Extract the [x, y] coordinate from the center of the cell holding the provided text.  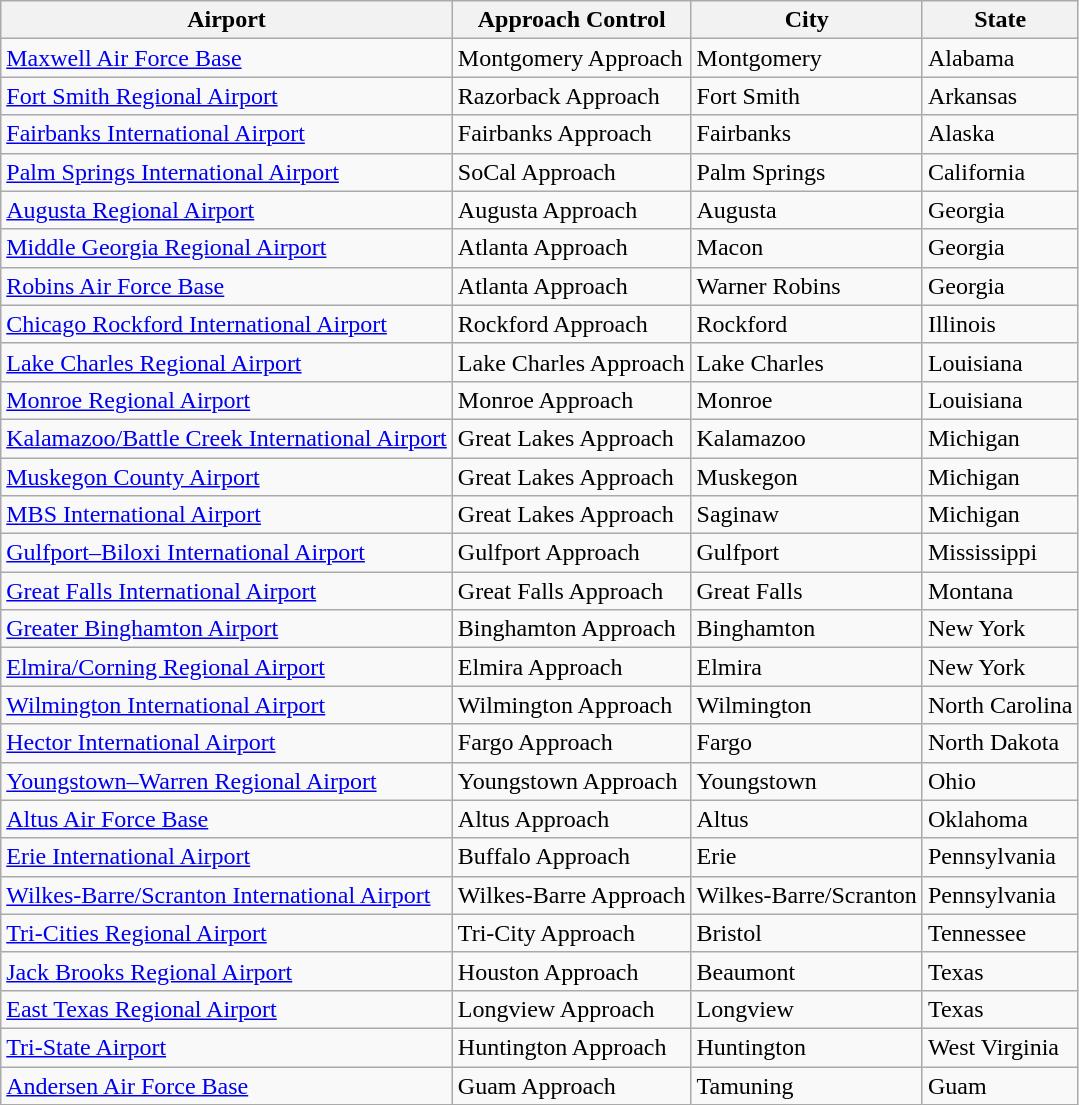
Fairbanks International Airport [227, 134]
Fort Smith Regional Airport [227, 96]
Houston Approach [572, 971]
Palm Springs International Airport [227, 172]
Robins Air Force Base [227, 286]
Warner Robins [806, 286]
Wilkes-Barre/Scranton [806, 895]
Rockford Approach [572, 324]
Mississippi [1000, 553]
Oklahoma [1000, 819]
Fargo [806, 743]
Binghamton Approach [572, 629]
SoCal Approach [572, 172]
Tri-City Approach [572, 933]
Airport [227, 20]
City [806, 20]
California [1000, 172]
Razorback Approach [572, 96]
Lake Charles Regional Airport [227, 362]
Hector International Airport [227, 743]
Approach Control [572, 20]
Altus Approach [572, 819]
Altus [806, 819]
Longview Approach [572, 1009]
Lake Charles Approach [572, 362]
Gulfport [806, 553]
Tri-Cities Regional Airport [227, 933]
Longview [806, 1009]
Beaumont [806, 971]
Alaska [1000, 134]
Wilmington International Airport [227, 705]
Elmira Approach [572, 667]
Bristol [806, 933]
Fort Smith [806, 96]
Fairbanks [806, 134]
Palm Springs [806, 172]
Tamuning [806, 1085]
Great Falls Approach [572, 591]
Wilmington Approach [572, 705]
Great Falls International Airport [227, 591]
East Texas Regional Airport [227, 1009]
Augusta Approach [572, 210]
Fargo Approach [572, 743]
Binghamton [806, 629]
Augusta Regional Airport [227, 210]
North Carolina [1000, 705]
Wilmington [806, 705]
West Virginia [1000, 1047]
Gulfport Approach [572, 553]
Alabama [1000, 58]
Erie International Airport [227, 857]
Illinois [1000, 324]
Lake Charles [806, 362]
Gulfport–Biloxi International Airport [227, 553]
Montgomery [806, 58]
Macon [806, 248]
Saginaw [806, 515]
Youngstown–Warren Regional Airport [227, 781]
Montgomery Approach [572, 58]
Fairbanks Approach [572, 134]
Huntington Approach [572, 1047]
Middle Georgia Regional Airport [227, 248]
Rockford [806, 324]
North Dakota [1000, 743]
Wilkes-Barre/Scranton International Airport [227, 895]
Kalamazoo [806, 438]
Kalamazoo/Battle Creek International Airport [227, 438]
Monroe Regional Airport [227, 400]
Muskegon County Airport [227, 477]
Muskegon [806, 477]
Elmira [806, 667]
Monroe Approach [572, 400]
Ohio [1000, 781]
Elmira/Corning Regional Airport [227, 667]
Chicago Rockford International Airport [227, 324]
Great Falls [806, 591]
Maxwell Air Force Base [227, 58]
Wilkes-Barre Approach [572, 895]
MBS International Airport [227, 515]
Augusta [806, 210]
Monroe [806, 400]
Buffalo Approach [572, 857]
Andersen Air Force Base [227, 1085]
State [1000, 20]
Tri-State Airport [227, 1047]
Youngstown [806, 781]
Huntington [806, 1047]
Jack Brooks Regional Airport [227, 971]
Montana [1000, 591]
Youngstown Approach [572, 781]
Arkansas [1000, 96]
Erie [806, 857]
Greater Binghamton Airport [227, 629]
Tennessee [1000, 933]
Altus Air Force Base [227, 819]
Guam Approach [572, 1085]
Guam [1000, 1085]
